Output the [X, Y] coordinate of the center of the cell containing the given text.  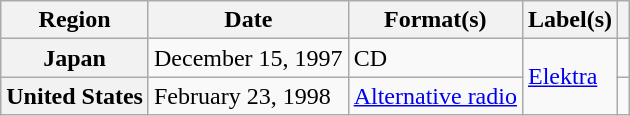
CD [435, 58]
Label(s) [570, 20]
Alternative radio [435, 96]
United States [75, 96]
Japan [75, 58]
Elektra [570, 77]
Date [248, 20]
December 15, 1997 [248, 58]
Region [75, 20]
February 23, 1998 [248, 96]
Format(s) [435, 20]
